Find where the given text appears and provide that cell's center as [x, y] coordinate. 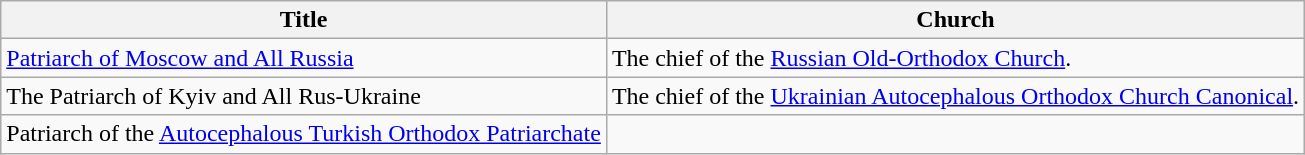
Title [304, 20]
Patriarch of Moscow and All Russia [304, 58]
The chief of the Ukrainian Autocephalous Orthodox Church Canonical. [955, 96]
Church [955, 20]
Patriarch of the Autocephalous Turkish Orthodox Patriarchate [304, 134]
The Patriarch of Kyiv and All Rus-Ukraine [304, 96]
The chief of the Russian Old-Orthodox Church. [955, 58]
